Detect which cell encompasses the target text, then output its [X, Y] center coordinate. 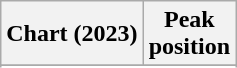
Chart (2023) [72, 34]
Peakposition [189, 34]
